Capture the cell that displays the provided text and extract its [x, y] central coordinate. 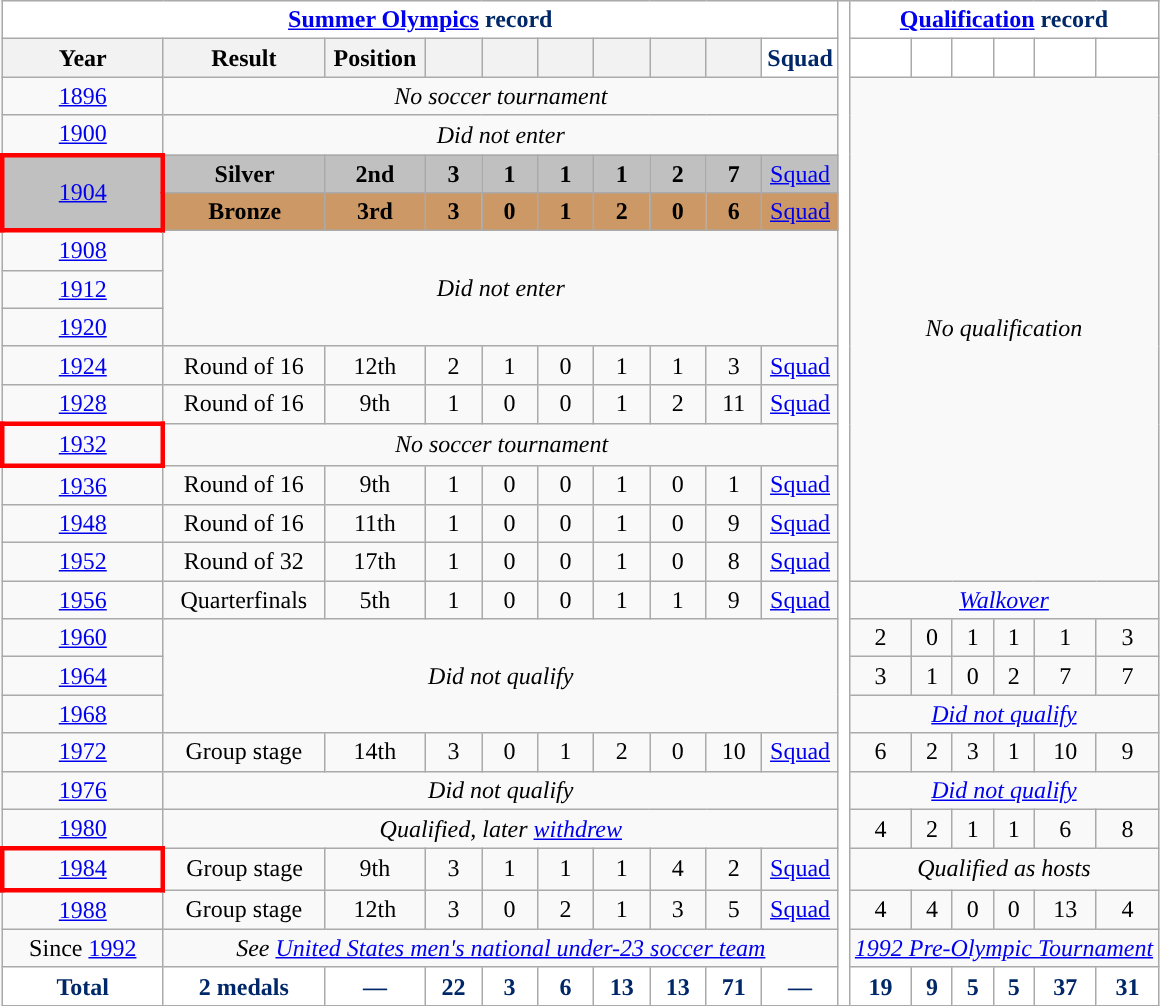
1904 [82, 192]
2 medals [244, 986]
Round of 32 [244, 562]
19 [880, 986]
Since 1992 [82, 948]
1968 [82, 714]
1912 [82, 289]
1924 [82, 365]
Total [82, 986]
Silver [244, 173]
1920 [82, 327]
1932 [82, 444]
17th [374, 562]
Bronze [244, 212]
Quarterfinals [244, 600]
1948 [82, 524]
Qualified as hosts [1004, 870]
14th [374, 752]
1908 [82, 251]
1984 [82, 870]
11th [374, 524]
Position [374, 58]
1900 [82, 135]
1988 [82, 910]
11 [734, 404]
Summer Olympics record [420, 20]
Year [82, 58]
1936 [82, 485]
1928 [82, 404]
2nd [374, 173]
1956 [82, 600]
3rd [374, 212]
1980 [82, 829]
71 [734, 986]
22 [453, 986]
1992 Pre-Olympic Tournament [1004, 948]
Qualification record [1004, 20]
1976 [82, 790]
31 [1127, 986]
No qualification [1004, 329]
1952 [82, 562]
5th [374, 600]
Result [244, 58]
1972 [82, 752]
1964 [82, 676]
1896 [82, 96]
1960 [82, 638]
Walkover [1004, 600]
Qualified, later withdrew [500, 829]
See United States men's national under-23 soccer team [500, 948]
37 [1065, 986]
